Pinpoint the cell where the given text exists, returning its [X, Y] midpoint coordinate. 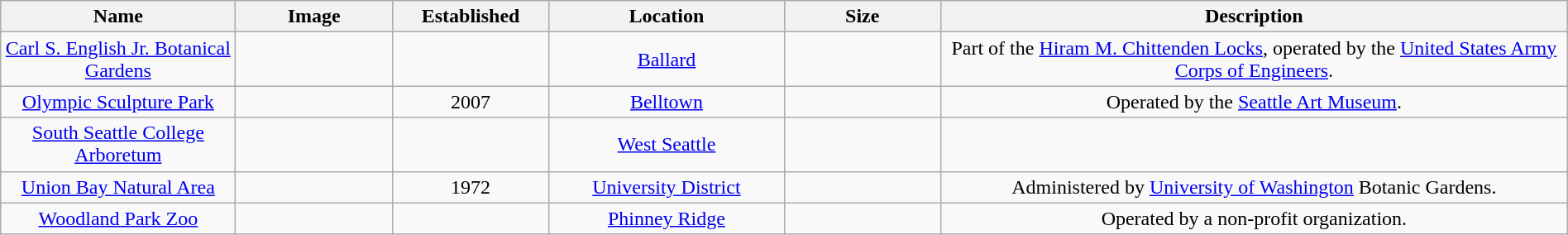
Name [118, 17]
Part of the Hiram M. Chittenden Locks, operated by the United States Army Corps of Engineers. [1254, 60]
Belltown [667, 102]
Operated by a non-profit organization. [1254, 218]
Image [314, 17]
Carl S. English Jr. Botanical Gardens [118, 60]
1972 [471, 187]
Established [471, 17]
Phinney Ridge [667, 218]
Ballard [667, 60]
Woodland Park Zoo [118, 218]
Operated by the Seattle Art Museum. [1254, 102]
2007 [471, 102]
West Seattle [667, 144]
Olympic Sculpture Park [118, 102]
South Seattle College Arboretum [118, 144]
Description [1254, 17]
Administered by University of Washington Botanic Gardens. [1254, 187]
Union Bay Natural Area [118, 187]
Size [862, 17]
University District [667, 187]
Location [667, 17]
